Detect which cell encompasses the target text, then output its (X, Y) center coordinate. 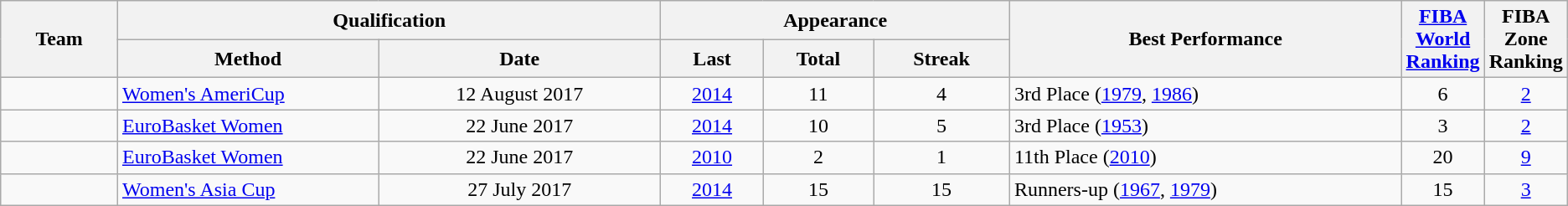
Women's Asia Cup (248, 189)
11 (818, 94)
4 (941, 94)
Best Performance (1205, 39)
11th Place (2010) (1205, 157)
1 (941, 157)
Last (712, 59)
Team (59, 39)
Date (519, 59)
3rd Place (1979, 1986) (1205, 94)
2010 (712, 157)
Streak (941, 59)
27 July 2017 (519, 189)
FIBA World Ranking (1442, 39)
Runners-up (1967, 1979) (1205, 189)
3rd Place (1953) (1205, 126)
Total (818, 59)
6 (1442, 94)
Method (248, 59)
9 (1526, 157)
5 (941, 126)
Qualification (389, 20)
10 (818, 126)
20 (1442, 157)
Appearance (835, 20)
FIBA Zone Ranking (1526, 39)
12 August 2017 (519, 94)
Women's AmeriCup (248, 94)
